Output the [X, Y] coordinate of the center of the cell containing the given text.  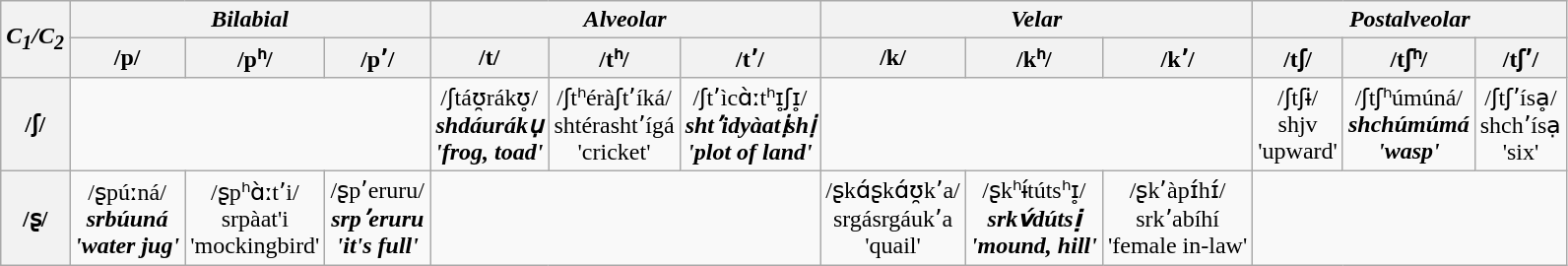
/ʃ/ [35, 124]
/ʂkʰɨ́tútsʰɪ̥/srkv́dútsị'mound, hill' [1034, 217]
Postalveolar [1410, 20]
/pʰ/ [255, 58]
Velar [1036, 20]
C1/C2 [35, 39]
/p/ [128, 58]
/ʃtʃʰúmúná/shchúmúmá'wasp' [1408, 124]
/ʃtʼìcɑ̀ːtʰɪ̥ʃɪ̥/shtʼidyàatịshị'plot of land' [751, 124]
/t/ [490, 58]
/tʃʼ/ [1521, 58]
/tʼ/ [751, 58]
/ʃtʰéràʃtʼíká/shtérashtʼígá'cricket' [615, 124]
Bilabial [250, 20]
/k/ [893, 58]
Alveolar [625, 20]
/ʂpʰɑ̀ːtʼi/srpàat'i'mockingbird' [255, 217]
/kʰ/ [1034, 58]
/kʼ/ [1177, 58]
/ʂpúːná/srbúuná'water jug' [128, 217]
/ʂkʼàpɪ́hɪ́/srkʼabíhí'female in-law' [1177, 217]
/ʃtʃʼísḁ/shchʼísạ'six' [1521, 124]
/ʂ/ [35, 217]
/pʼ/ [378, 58]
/ʃtʃɨ/shjv'upward' [1298, 124]
/ʃtáʊ̯rákʊ̥/shdáurákụ'frog, toad' [490, 124]
/ʂpʼeruru/srpʼeruru'it's full' [378, 217]
/tʃ/ [1298, 58]
/tʰ/ [615, 58]
/ʂkɑ́ʂkɑ́ʊ̯kʼa/srgásrgáukʼa'quail' [893, 217]
/tʃʰ/ [1408, 58]
